Locate the cell with the specified text and output its (X, Y) center coordinate. 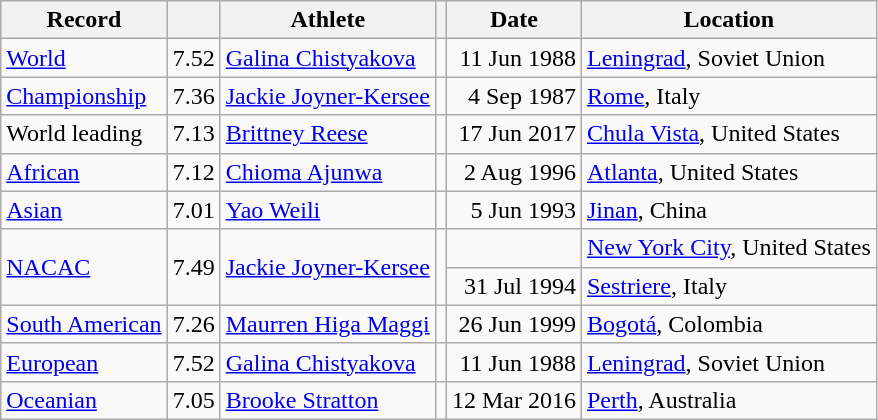
7.49 (194, 267)
7.26 (194, 324)
Chioma Ajunwa (328, 172)
12 Mar 2016 (514, 400)
Yao Weili (328, 210)
2 Aug 1996 (514, 172)
Asian (84, 210)
7.12 (194, 172)
Record (84, 20)
Bogotá, Colombia (728, 324)
26 Jun 1999 (514, 324)
7.13 (194, 134)
7.01 (194, 210)
7.05 (194, 400)
Jinan, China (728, 210)
Athlete (328, 20)
Maurren Higa Maggi (328, 324)
7.36 (194, 96)
Rome, Italy (728, 96)
Brooke Stratton (328, 400)
NACAC (84, 267)
Brittney Reese (328, 134)
Location (728, 20)
Atlanta, United States (728, 172)
31 Jul 1994 (514, 286)
4 Sep 1987 (514, 96)
Chula Vista, United States (728, 134)
Perth, Australia (728, 400)
World (84, 58)
European (84, 362)
New York City, United States (728, 248)
5 Jun 1993 (514, 210)
Sestriere, Italy (728, 286)
African (84, 172)
Date (514, 20)
Championship (84, 96)
Oceanian (84, 400)
17 Jun 2017 (514, 134)
South American (84, 324)
World leading (84, 134)
